For the text-containing cell, return its midpoint in (x, y) coordinate format. 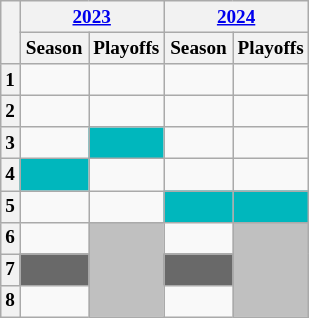
5 (10, 206)
6 (10, 238)
2 (10, 111)
4 (10, 175)
1 (10, 80)
2024 (236, 17)
2023 (92, 17)
3 (10, 143)
7 (10, 270)
8 (10, 301)
